From the cell containing the given text, extract its center point as [x, y] coordinate. 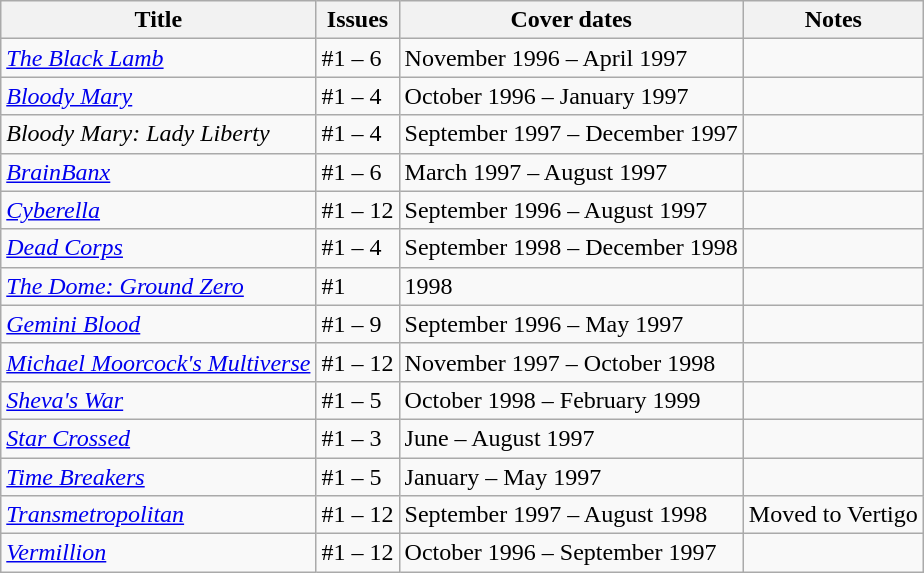
Cover dates [571, 20]
1998 [571, 286]
Sheva's War [158, 400]
#1 – 9 [358, 324]
September 1997 – August 1998 [571, 515]
June – August 1997 [571, 438]
BrainBanx [158, 172]
September 1996 – August 1997 [571, 210]
March 1997 – August 1997 [571, 172]
#1 [358, 286]
Moved to Vertigo [833, 515]
The Black Lamb [158, 58]
Time Breakers [158, 477]
Gemini Blood [158, 324]
The Dome: Ground Zero [158, 286]
January – May 1997 [571, 477]
Dead Corps [158, 248]
November 1996 – April 1997 [571, 58]
#1 – 3 [358, 438]
Bloody Mary: Lady Liberty [158, 134]
Issues [358, 20]
Bloody Mary [158, 96]
October 1996 – January 1997 [571, 96]
October 1998 – February 1999 [571, 400]
Vermillion [158, 553]
October 1996 – September 1997 [571, 553]
Title [158, 20]
November 1997 – October 1998 [571, 362]
Star Crossed [158, 438]
Notes [833, 20]
Cyberella [158, 210]
Transmetropolitan [158, 515]
September 1996 – May 1997 [571, 324]
Michael Moorcock's Multiverse [158, 362]
September 1998 – December 1998 [571, 248]
September 1997 – December 1997 [571, 134]
